Locate the cell with the specified text and output its [x, y] center coordinate. 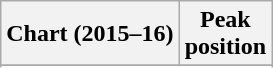
Chart (2015–16) [90, 34]
Peakposition [225, 34]
